Locate the cell with the specified text and output its [x, y] center coordinate. 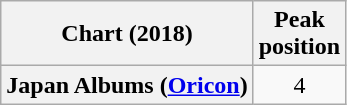
Peakposition [299, 34]
Japan Albums (Oricon) [127, 85]
4 [299, 85]
Chart (2018) [127, 34]
